Extract the (x, y) coordinate from the center of the cell holding the provided text.  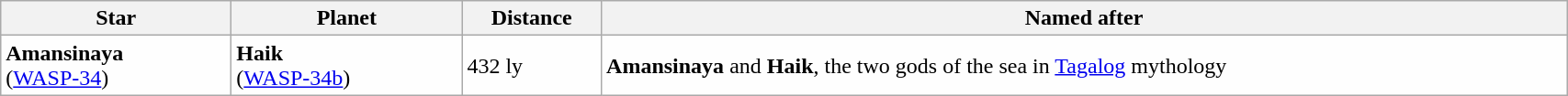
Star (116, 18)
Haik(WASP-34b) (347, 66)
Amansinaya and Haik, the two gods of the sea in Tagalog mythology (1084, 66)
Planet (347, 18)
Named after (1084, 18)
Amansinaya(WASP-34) (116, 66)
432 ly (532, 66)
Distance (532, 18)
